Identify which cell holds the provided text, then report its (x, y) central coordinate. 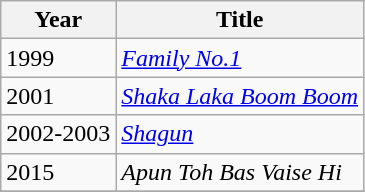
2002-2003 (58, 134)
Year (58, 20)
Family No.1 (240, 58)
2015 (58, 172)
1999 (58, 58)
2001 (58, 96)
Shagun (240, 134)
Shaka Laka Boom Boom (240, 96)
Title (240, 20)
Apun Toh Bas Vaise Hi (240, 172)
